Find where the given text appears and provide that cell's center as [X, Y] coordinate. 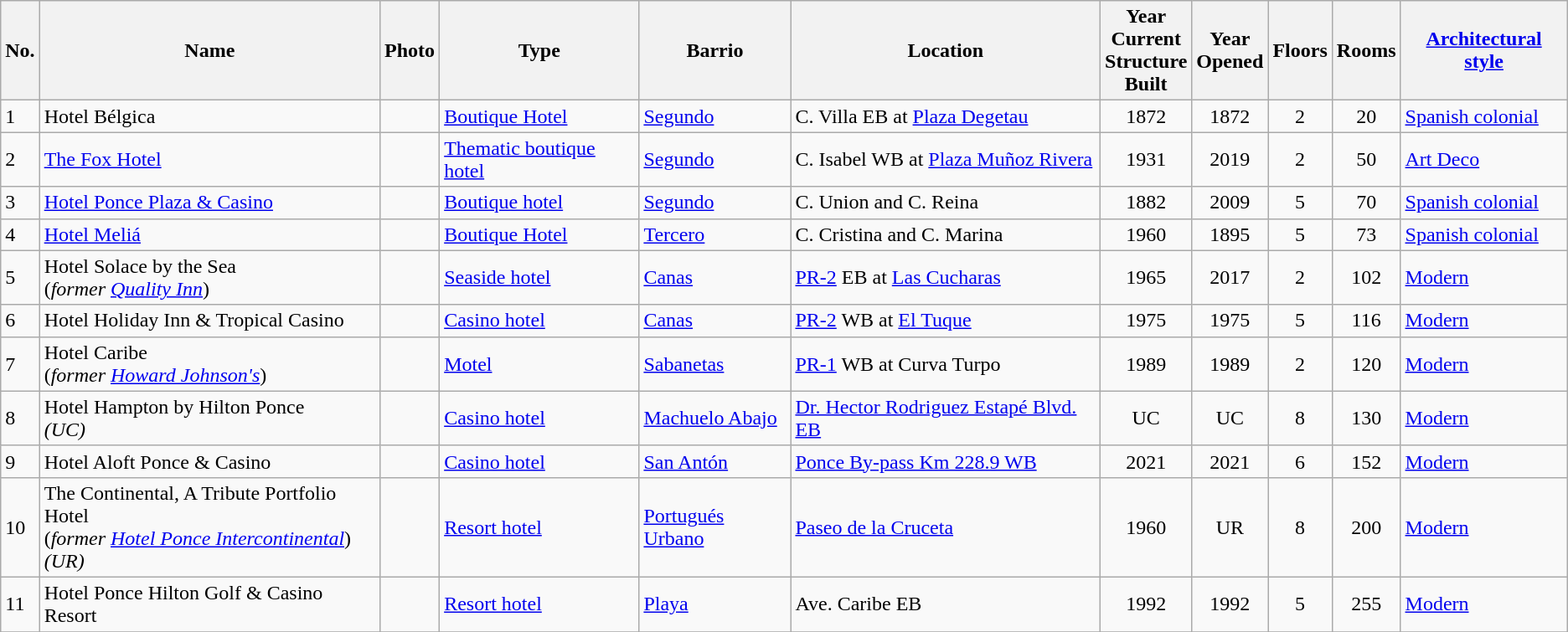
Floors [1300, 50]
152 [1366, 461]
102 [1366, 278]
Type [539, 50]
Tercero [715, 234]
1 [20, 116]
PR-2 EB at Las Cucharas [946, 278]
1895 [1230, 234]
The Fox Hotel [209, 159]
3 [20, 203]
2017 [1230, 278]
Motel [539, 363]
2019 [1230, 159]
Art Deco [1484, 159]
Architectural style [1484, 50]
UR [1230, 527]
Name [209, 50]
Barrio [715, 50]
Location [946, 50]
2009 [1230, 203]
Paseo de la Cruceta [946, 527]
No. [20, 50]
Portugués Urbano [715, 527]
Year Current Structure Built [1146, 50]
Year Opened [1230, 50]
San Antón [715, 461]
Seaside hotel [539, 278]
70 [1366, 203]
Boutique hotel [539, 203]
Hotel Hampton by Hilton Ponce(UC) [209, 419]
255 [1366, 604]
C. Cristina and C. Marina [946, 234]
73 [1366, 234]
Ponce By-pass Km 228.9 WB [946, 461]
50 [1366, 159]
Hotel Ponce Plaza & Casino [209, 203]
1965 [1146, 278]
Dr. Hector Rodriguez Estapé Blvd. EB [946, 419]
10 [20, 527]
Thematic boutique hotel [539, 159]
C. Villa EB at Plaza Degetau [946, 116]
C. Isabel WB at Plaza Muñoz Rivera [946, 159]
Sabanetas [715, 363]
PR-1 WB at Curva Turpo [946, 363]
Hotel Solace by the Sea(former Quality Inn) [209, 278]
11 [20, 604]
130 [1366, 419]
The Continental, A Tribute Portfolio Hotel(former Hotel Ponce Intercontinental)(UR) [209, 527]
116 [1366, 321]
Hotel Aloft Ponce & Casino [209, 461]
Ave. Caribe EB [946, 604]
C. Union and C. Reina [946, 203]
Hotel Holiday Inn & Tropical Casino [209, 321]
Hotel Meliá [209, 234]
1882 [1146, 203]
Photo [410, 50]
Hotel Caribe(former Howard Johnson's) [209, 363]
Hotel Ponce Hilton Golf & Casino Resort [209, 604]
Playa [715, 604]
7 [20, 363]
200 [1366, 527]
PR-2 WB at El Tuque [946, 321]
1931 [1146, 159]
9 [20, 461]
20 [1366, 116]
4 [20, 234]
120 [1366, 363]
Hotel Bélgica [209, 116]
Rooms [1366, 50]
Machuelo Abajo [715, 419]
